Pinpoint the cell where the given text exists, returning its (X, Y) midpoint coordinate. 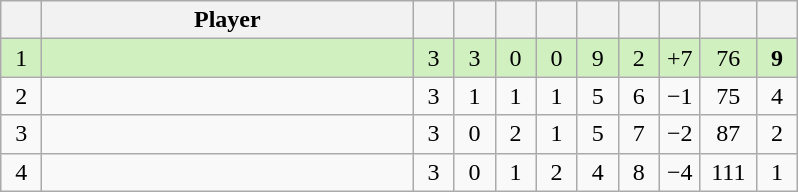
111 (728, 172)
8 (638, 172)
−4 (680, 172)
Player (228, 20)
−1 (680, 96)
75 (728, 96)
7 (638, 134)
+7 (680, 58)
76 (728, 58)
6 (638, 96)
−2 (680, 134)
87 (728, 134)
